Return (X, Y) of the center of cell containing provided text 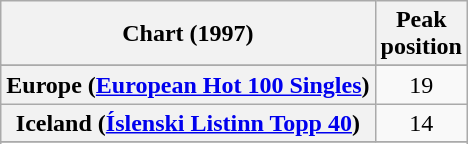
19 (421, 85)
Chart (1997) (188, 34)
Europe (European Hot 100 Singles) (188, 85)
Iceland (Íslenski Listinn Topp 40) (188, 123)
14 (421, 123)
Peakposition (421, 34)
